Detect which cell encompasses the target text, then output its (x, y) center coordinate. 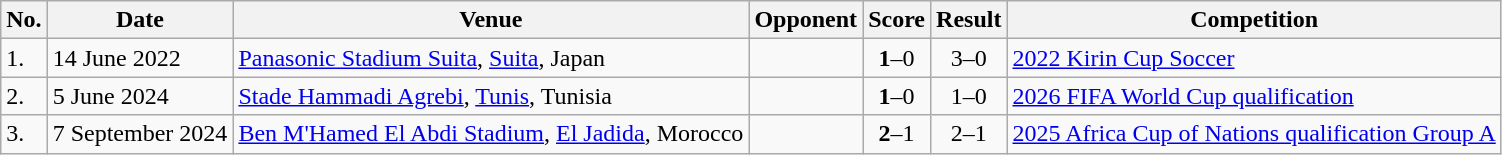
14 June 2022 (140, 58)
5 June 2024 (140, 96)
2026 FIFA World Cup qualification (1254, 96)
Stade Hammadi Agrebi, Tunis, Tunisia (491, 96)
2025 Africa Cup of Nations qualification Group A (1254, 134)
Score (897, 20)
Venue (491, 20)
3. (24, 134)
2022 Kirin Cup Soccer (1254, 58)
Panasonic Stadium Suita, Suita, Japan (491, 58)
1. (24, 58)
Date (140, 20)
Result (969, 20)
Ben M'Hamed El Abdi Stadium, El Jadida, Morocco (491, 134)
7 September 2024 (140, 134)
No. (24, 20)
3–0 (969, 58)
Competition (1254, 20)
2. (24, 96)
Opponent (806, 20)
